Locate the cell with the specified text and output its [x, y] center coordinate. 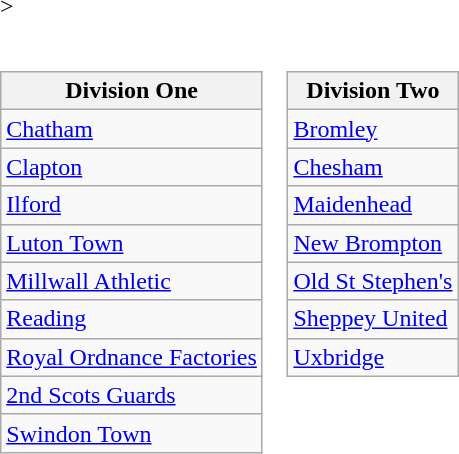
Reading [132, 319]
Clapton [132, 167]
Sheppey United [373, 319]
Uxbridge [373, 357]
Swindon Town [132, 433]
Maidenhead [373, 205]
Old St Stephen's [373, 281]
Chesham [373, 167]
New Brompton [373, 243]
2nd Scots Guards [132, 395]
Luton Town [132, 243]
Royal Ordnance Factories [132, 357]
Division Two [373, 91]
Millwall Athletic [132, 281]
Bromley [373, 129]
Division One [132, 91]
Ilford [132, 205]
Chatham [132, 129]
